Locate the cell with the specified text and output its (x, y) center coordinate. 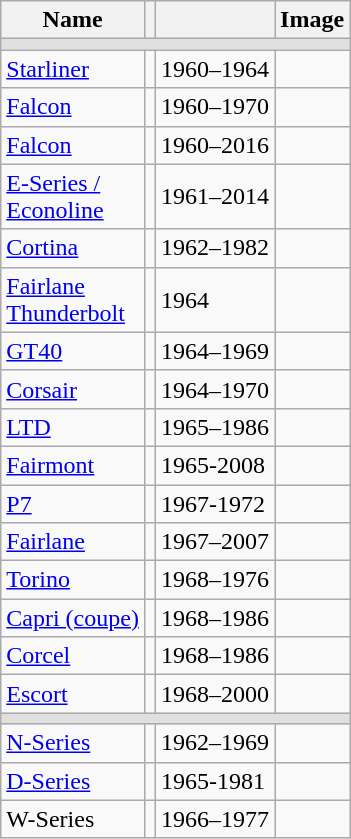
LTD (73, 427)
1960–1964 (214, 69)
Capri (coupe) (73, 618)
Name (73, 20)
1965-1981 (214, 781)
1961–2014 (214, 196)
Torino (73, 580)
1968–2000 (214, 694)
Fairlane (73, 542)
Starliner (73, 69)
1962–1969 (214, 743)
1960–2016 (214, 145)
Escort (73, 694)
1964–1969 (214, 351)
1968–1976 (214, 580)
P7 (73, 503)
W-Series (73, 819)
1965–1986 (214, 427)
1966–1977 (214, 819)
N-Series (73, 743)
1964 (214, 300)
FairlaneThunderbolt (73, 300)
Corsair (73, 389)
E-Series / Econoline (73, 196)
1967-1972 (214, 503)
D-Series (73, 781)
Cortina (73, 248)
1967–2007 (214, 542)
Corcel (73, 656)
1964–1970 (214, 389)
1960–1970 (214, 107)
1965-2008 (214, 465)
1962–1982 (214, 248)
Image (312, 20)
Fairmont (73, 465)
GT40 (73, 351)
